Return [X, Y] of the center of cell containing provided text 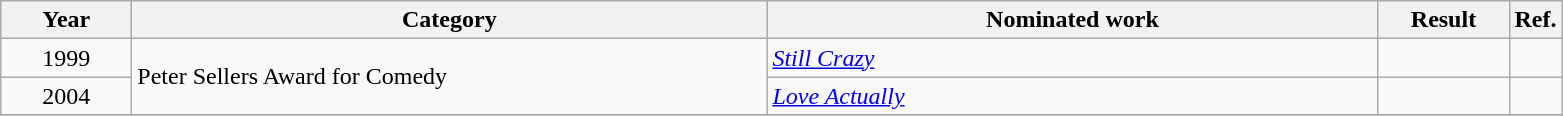
Year [66, 20]
Peter Sellers Award for Comedy [450, 77]
Still Crazy [1072, 58]
Result [1444, 20]
Ref. [1536, 20]
Nominated work [1072, 20]
Love Actually [1072, 96]
2004 [66, 96]
Category [450, 20]
1999 [66, 58]
